Determine the (x, y) coordinate at the center of the cell enclosing the given text.  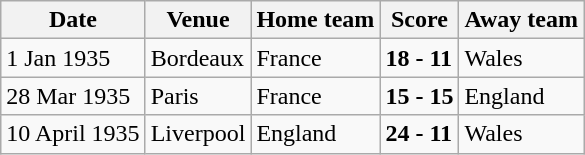
Paris (198, 96)
18 - 11 (420, 58)
Venue (198, 20)
Away team (522, 20)
Date (73, 20)
10 April 1935 (73, 134)
Score (420, 20)
24 - 11 (420, 134)
Home team (316, 20)
15 - 15 (420, 96)
Bordeaux (198, 58)
Liverpool (198, 134)
28 Mar 1935 (73, 96)
1 Jan 1935 (73, 58)
